Pinpoint the cell where the given text exists, returning its (X, Y) midpoint coordinate. 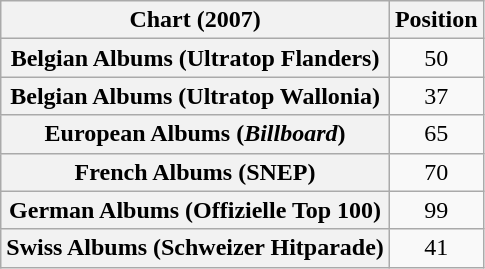
Chart (2007) (196, 20)
50 (436, 58)
Position (436, 20)
99 (436, 210)
37 (436, 96)
65 (436, 134)
German Albums (Offizielle Top 100) (196, 210)
European Albums (Billboard) (196, 134)
70 (436, 172)
41 (436, 248)
French Albums (SNEP) (196, 172)
Swiss Albums (Schweizer Hitparade) (196, 248)
Belgian Albums (Ultratop Wallonia) (196, 96)
Belgian Albums (Ultratop Flanders) (196, 58)
